Pinpoint the cell where the given text exists, returning its (x, y) midpoint coordinate. 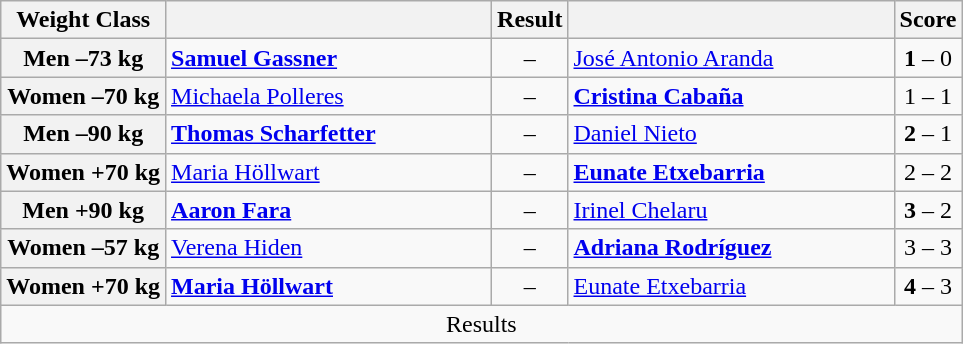
Samuel Gassner (329, 58)
Michaela Polleres (329, 96)
José Antonio Aranda (731, 58)
2 – 2 (928, 172)
1 – 1 (928, 96)
Results (482, 324)
Cristina Cabaña (731, 96)
3 – 3 (928, 248)
Result (530, 20)
4 – 3 (928, 286)
Men –73 kg (84, 58)
Men –90 kg (84, 134)
3 – 2 (928, 210)
Irinel Chelaru (731, 210)
Aaron Fara (329, 210)
Score (928, 20)
Weight Class (84, 20)
Daniel Nieto (731, 134)
Adriana Rodríguez (731, 248)
2 – 1 (928, 134)
Women –70 kg (84, 96)
Women –57 kg (84, 248)
Thomas Scharfetter (329, 134)
1 – 0 (928, 58)
Verena Hiden (329, 248)
Men +90 kg (84, 210)
